Detect which cell encompasses the target text, then output its (X, Y) center coordinate. 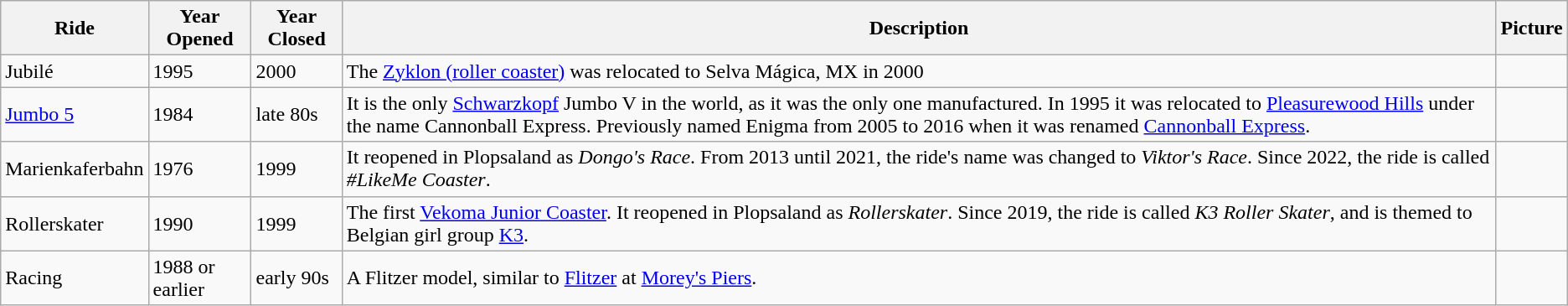
Jumbo 5 (75, 114)
Picture (1531, 29)
Year Opened (199, 29)
Marienkaferbahn (75, 169)
Racing (75, 278)
1988 or earlier (199, 278)
Description (919, 29)
1995 (199, 71)
1976 (199, 169)
Ride (75, 29)
1984 (199, 114)
Year Closed (297, 29)
The Zyklon (roller coaster) was relocated to Selva Mágica, MX in 2000 (919, 71)
A Flitzer model, similar to Flitzer at Morey's Piers. (919, 278)
early 90s (297, 278)
late 80s (297, 114)
2000 (297, 71)
Jubilé (75, 71)
1990 (199, 223)
Rollerskater (75, 223)
